Search for the cell housing the specified text and yield its [x, y] center coordinate. 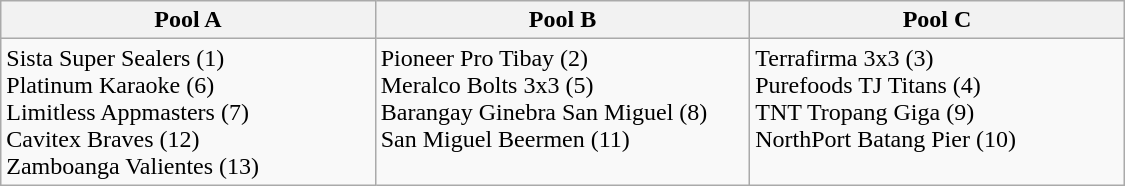
Sista Super Sealers (1) Platinum Karaoke (6) Limitless Appmasters (7) Cavitex Braves (12) Zamboanga Valientes (13) [188, 112]
Terrafirma 3x3 (3) Purefoods TJ Titans (4) TNT Tropang Giga (9) NorthPort Batang Pier (10) [938, 112]
Pool B [562, 20]
Pool C [938, 20]
Pool A [188, 20]
Pioneer Pro Tibay (2) Meralco Bolts 3x3 (5) Barangay Ginebra San Miguel (8) San Miguel Beermen (11) [562, 112]
